Return the (x, y) coordinate for the center point of the cell that contains the specified text.  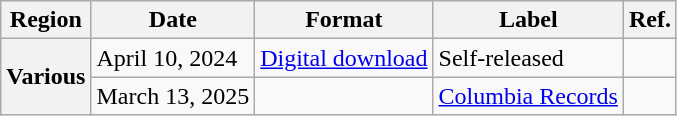
Label (528, 20)
Various (46, 77)
April 10, 2024 (173, 58)
Date (173, 20)
Format (344, 20)
Ref. (650, 20)
March 13, 2025 (173, 96)
Columbia Records (528, 96)
Self-released (528, 58)
Region (46, 20)
Digital download (344, 58)
